Scan for the cell matching the given text and deliver its (X, Y) coordinate at center. 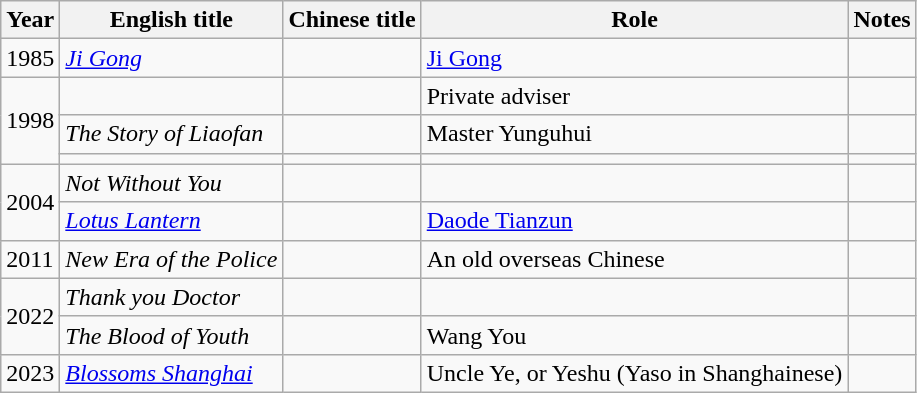
1998 (30, 120)
Chinese title (352, 20)
The Blood of Youth (172, 335)
English title (172, 20)
Uncle Ye, or Yeshu (Yaso in Shanghainese) (634, 373)
Lotus Lantern (172, 221)
2004 (30, 202)
Private adviser (634, 96)
Master Yunguhui (634, 134)
2023 (30, 373)
2022 (30, 316)
2011 (30, 259)
New Era of the Police (172, 259)
Year (30, 20)
1985 (30, 58)
Wang You (634, 335)
Thank you Doctor (172, 297)
The Story of Liaofan (172, 134)
Daode Tianzun (634, 221)
Role (634, 20)
Not Without You (172, 183)
Notes (882, 20)
Blossoms Shanghai (172, 373)
An old overseas Chinese (634, 259)
